Return the (x, y) coordinate for the center point of the cell that contains the specified text.  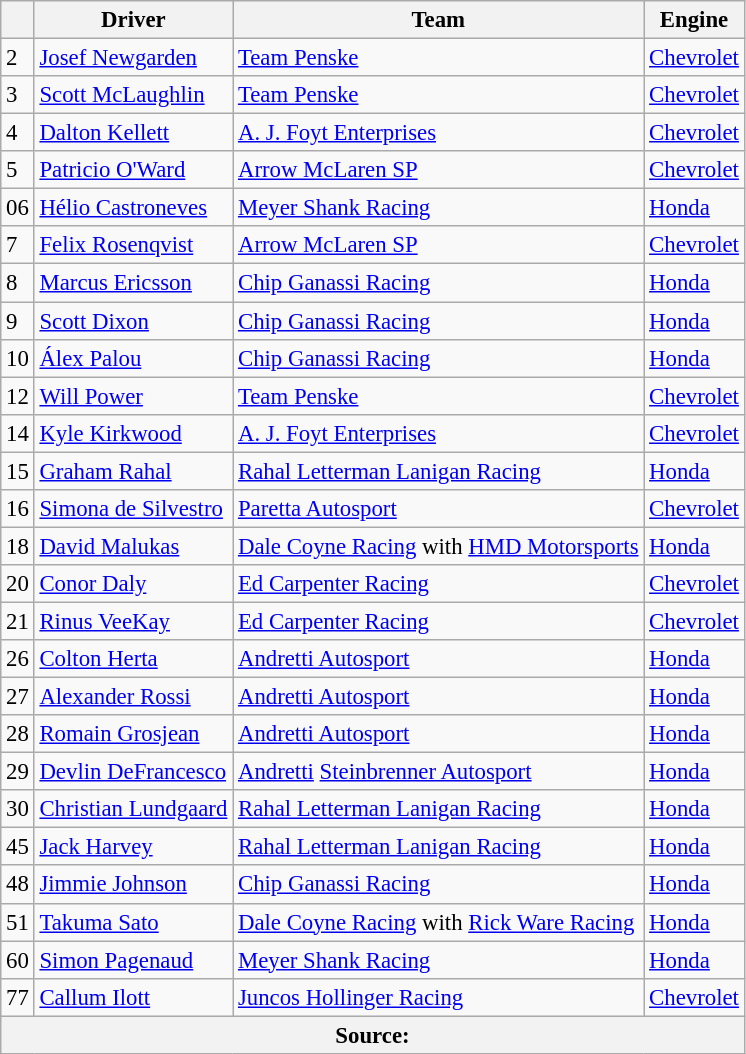
Source: (372, 1035)
8 (18, 283)
Conor Daly (134, 584)
Hélio Castroneves (134, 208)
45 (18, 847)
Devlin DeFrancesco (134, 772)
Paretta Autosport (438, 509)
15 (18, 471)
Dale Coyne Racing with HMD Motorsports (438, 546)
Álex Palou (134, 358)
26 (18, 659)
06 (18, 208)
Scott McLaughlin (134, 95)
Simon Pagenaud (134, 960)
Josef Newgarden (134, 58)
Marcus Ericsson (134, 283)
Engine (694, 20)
48 (18, 885)
9 (18, 321)
29 (18, 772)
51 (18, 922)
David Malukas (134, 546)
27 (18, 697)
Jack Harvey (134, 847)
Graham Rahal (134, 471)
Kyle Kirkwood (134, 433)
Romain Grosjean (134, 734)
10 (18, 358)
Patricio O'Ward (134, 170)
21 (18, 621)
30 (18, 809)
Scott Dixon (134, 321)
Driver (134, 20)
Rinus VeeKay (134, 621)
Callum Ilott (134, 997)
Takuma Sato (134, 922)
2 (18, 58)
Andretti Steinbrenner Autosport (438, 772)
Team (438, 20)
7 (18, 245)
Christian Lundgaard (134, 809)
28 (18, 734)
Dale Coyne Racing with Rick Ware Racing (438, 922)
20 (18, 584)
16 (18, 509)
12 (18, 396)
18 (18, 546)
5 (18, 170)
Simona de Silvestro (134, 509)
Will Power (134, 396)
3 (18, 95)
Colton Herta (134, 659)
77 (18, 997)
Juncos Hollinger Racing (438, 997)
4 (18, 133)
14 (18, 433)
Dalton Kellett (134, 133)
Alexander Rossi (134, 697)
Felix Rosenqvist (134, 245)
Jimmie Johnson (134, 885)
60 (18, 960)
